Extract the (X, Y) coordinate from the center of the cell holding the provided text.  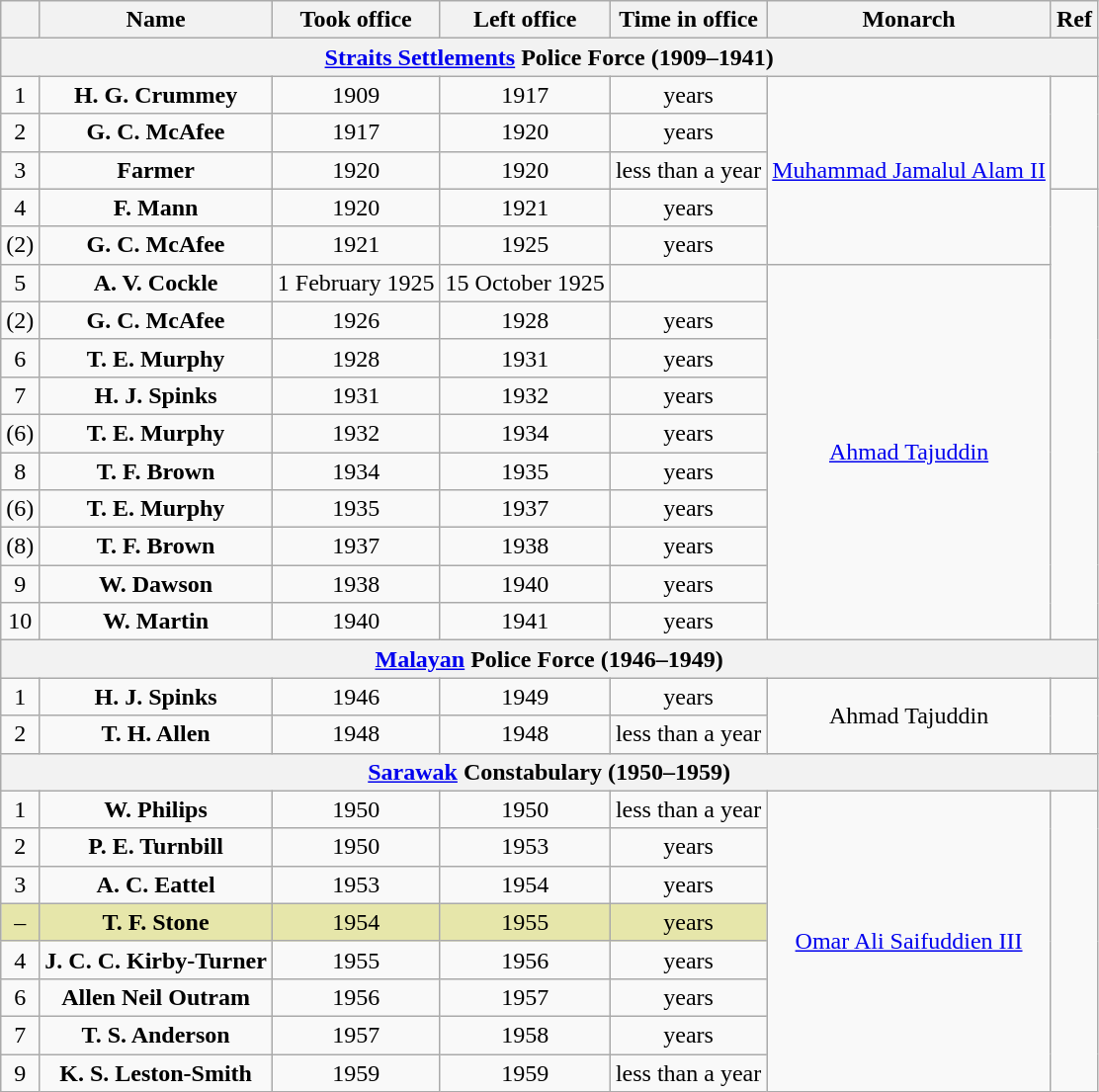
1926 (356, 320)
5 (20, 283)
K. S. Leston-Smith (156, 1072)
10 (20, 622)
H. G. Crummey (156, 95)
J. C. C. Kirby-Turner (156, 960)
Took office (356, 20)
1909 (356, 95)
1958 (525, 1035)
15 October 1925 (525, 283)
Name (156, 20)
Left office (525, 20)
Sarawak Constabulary (1950–1959) (549, 772)
– (20, 922)
T. S. Anderson (156, 1035)
1949 (525, 697)
W. Philips (156, 809)
Ref (1073, 20)
Farmer (156, 170)
P. E. Turnbill (156, 847)
T. F. Stone (156, 922)
(8) (20, 546)
1 February 1925 (356, 283)
T. H. Allen (156, 734)
W. Dawson (156, 584)
1925 (525, 245)
Monarch (909, 20)
Straits Settlements Police Force (1909–1941) (549, 57)
Muhammad Jamalul Alam II (909, 170)
W. Martin (156, 622)
1941 (525, 622)
A. C. Eattel (156, 884)
8 (20, 471)
Omar Ali Saifuddien III (909, 941)
F. Mann (156, 208)
Malayan Police Force (1946–1949) (549, 659)
Allen Neil Outram (156, 997)
1946 (356, 697)
Time in office (688, 20)
A. V. Cockle (156, 283)
